Scan for the cell matching the given text and deliver its [x, y] coordinate at center. 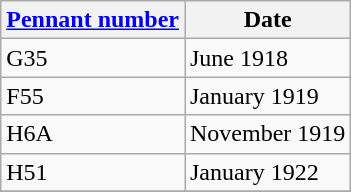
January 1922 [267, 172]
Date [267, 20]
F55 [93, 96]
Pennant number [93, 20]
November 1919 [267, 134]
H6A [93, 134]
June 1918 [267, 58]
H51 [93, 172]
January 1919 [267, 96]
G35 [93, 58]
